Pinpoint the cell where the given text exists, returning its [X, Y] midpoint coordinate. 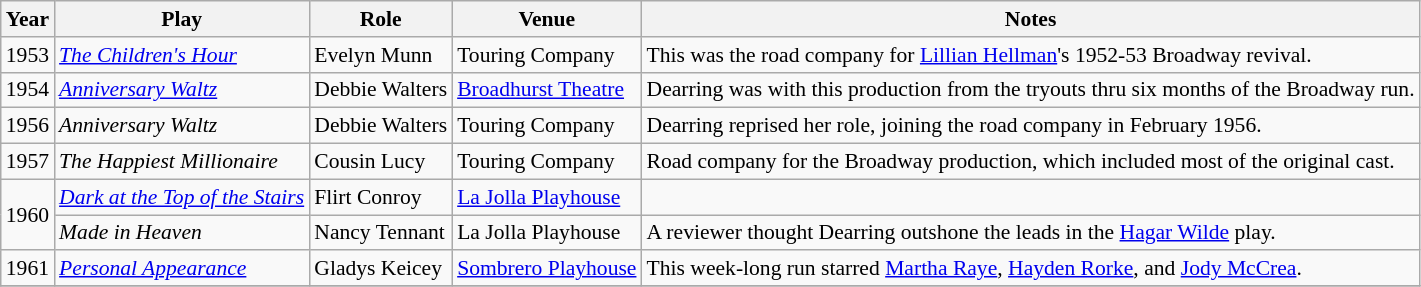
Flirt Conroy [380, 197]
Cousin Lucy [380, 162]
Broadhurst Theatre [546, 90]
1960 [28, 214]
1953 [28, 55]
Venue [546, 19]
Dearring was with this production from the tryouts thru six months of the Broadway run. [1031, 90]
Gladys Keicey [380, 269]
This week-long run starred Martha Raye, Hayden Rorke, and Jody McCrea. [1031, 269]
1954 [28, 90]
1956 [28, 126]
Evelyn Munn [380, 55]
Dearring reprised her role, joining the road company in February 1956. [1031, 126]
1961 [28, 269]
Sombrero Playhouse [546, 269]
1957 [28, 162]
Notes [1031, 19]
Play [182, 19]
Road company for the Broadway production, which included most of the original cast. [1031, 162]
Role [380, 19]
Dark at the Top of the Stairs [182, 197]
Personal Appearance [182, 269]
A reviewer thought Dearring outshone the leads in the Hagar Wilde play. [1031, 233]
The Children's Hour [182, 55]
Year [28, 19]
This was the road company for Lillian Hellman's 1952-53 Broadway revival. [1031, 55]
Made in Heaven [182, 233]
Nancy Tennant [380, 233]
The Happiest Millionaire [182, 162]
